From the cell containing the given text, extract its center point as (X, Y) coordinate. 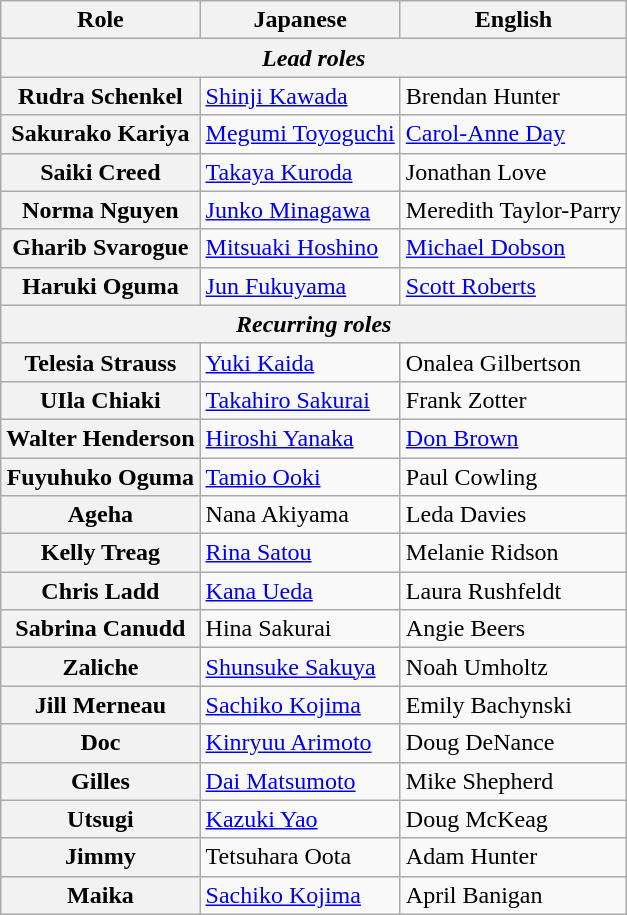
Zaliche (100, 667)
Shinji Kawada (300, 96)
Lead roles (314, 58)
Role (100, 20)
Saiki Creed (100, 172)
Scott Roberts (513, 286)
Jill Merneau (100, 705)
Utsugi (100, 819)
Ageha (100, 515)
Kazuki Yao (300, 819)
Brendan Hunter (513, 96)
Paul Cowling (513, 477)
Haruki Oguma (100, 286)
UIla Chiaki (100, 400)
Recurring roles (314, 324)
Norma Nguyen (100, 210)
Mitsuaki Hoshino (300, 248)
Shunsuke Sakuya (300, 667)
Don Brown (513, 438)
Doug DeNance (513, 743)
Kelly Treag (100, 553)
Junko Minagawa (300, 210)
Doug McKeag (513, 819)
Yuki Kaida (300, 362)
Chris Ladd (100, 591)
Hina Sakurai (300, 629)
Emily Bachynski (513, 705)
Gilles (100, 781)
Adam Hunter (513, 857)
Onalea Gilbertson (513, 362)
Fuyuhuko Oguma (100, 477)
Takahiro Sakurai (300, 400)
Angie Beers (513, 629)
Walter Henderson (100, 438)
Tamio Ooki (300, 477)
Jimmy (100, 857)
Tetsuhara Oota (300, 857)
Noah Umholtz (513, 667)
Rudra Schenkel (100, 96)
Rina Satou (300, 553)
Sabrina Canudd (100, 629)
Maika (100, 895)
Frank Zotter (513, 400)
Gharib Svarogue (100, 248)
Jun Fukuyama (300, 286)
Laura Rushfeldt (513, 591)
English (513, 20)
Megumi Toyoguchi (300, 134)
Japanese (300, 20)
April Banigan (513, 895)
Kinryuu Arimoto (300, 743)
Doc (100, 743)
Hiroshi Yanaka (300, 438)
Carol-Anne Day (513, 134)
Meredith Taylor-Parry (513, 210)
Nana Akiyama (300, 515)
Mike Shepherd (513, 781)
Kana Ueda (300, 591)
Jonathan Love (513, 172)
Leda Davies (513, 515)
Dai Matsumoto (300, 781)
Takaya Kuroda (300, 172)
Melanie Ridson (513, 553)
Sakurako Kariya (100, 134)
Michael Dobson (513, 248)
Telesia Strauss (100, 362)
